Output the (x, y) coordinate of the center of the cell containing the given text.  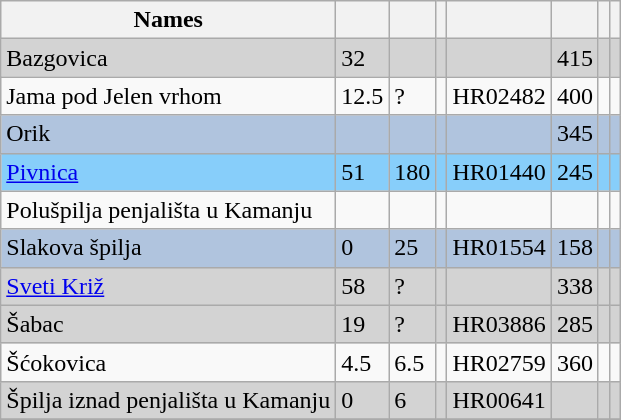
285 (574, 324)
338 (574, 286)
Sveti Križ (168, 286)
HR01554 (499, 248)
4.5 (362, 362)
HR01440 (499, 172)
245 (574, 172)
12.5 (362, 96)
HR00641 (499, 400)
415 (574, 58)
Slakova špilja (168, 248)
360 (574, 362)
345 (574, 134)
6.5 (412, 362)
51 (362, 172)
6 (412, 400)
Polušpilja penjališta u Kamanju (168, 210)
Names (168, 20)
HR02759 (499, 362)
Bazgovica (168, 58)
25 (412, 248)
HR02482 (499, 96)
158 (574, 248)
58 (362, 286)
Pivnica (168, 172)
Šćokovica (168, 362)
Šabac (168, 324)
Jama pod Jelen vrhom (168, 96)
HR03886 (499, 324)
Špilja iznad penjališta u Kamanju (168, 400)
19 (362, 324)
Orik (168, 134)
180 (412, 172)
32 (362, 58)
400 (574, 96)
